From the cell containing the given text, extract its center point as [x, y] coordinate. 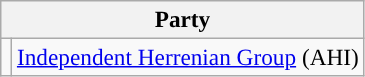
Party [182, 19]
Independent Herrenian Group (AHI) [188, 57]
